Scan for the cell matching the given text and deliver its [x, y] coordinate at center. 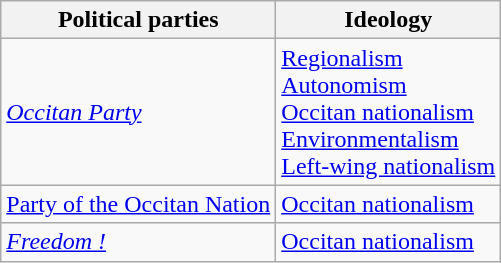
Freedom ! [138, 242]
Ideology [388, 20]
Occitan Party [138, 112]
RegionalismAutonomismOccitan nationalismEnvironmentalismLeft-wing nationalism [388, 112]
Party of the Occitan Nation [138, 204]
Political parties [138, 20]
